Capture the cell that displays the provided text and extract its [x, y] central coordinate. 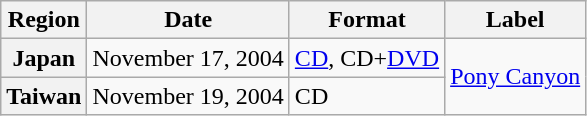
Region [44, 20]
November 19, 2004 [188, 96]
Label [516, 20]
CD [366, 96]
November 17, 2004 [188, 58]
Pony Canyon [516, 77]
Japan [44, 58]
Format [366, 20]
CD, CD+DVD [366, 58]
Date [188, 20]
Taiwan [44, 96]
